Identify which cell holds the provided text, then report its [x, y] central coordinate. 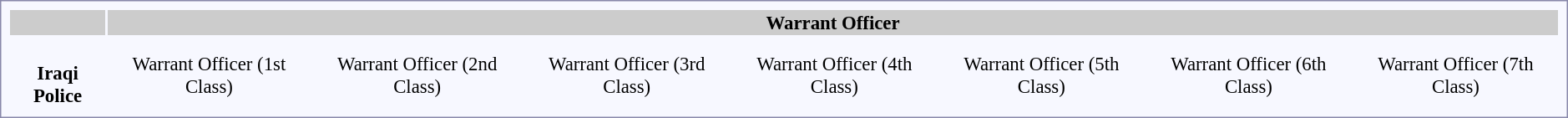
Warrant Officer (5th Class) [1042, 75]
Warrant Officer (2nd Class) [417, 75]
Warrant Officer (3rd Class) [627, 75]
Warrant Officer (1st Class) [209, 75]
Warrant Officer (7th Class) [1456, 75]
Warrant Officer [833, 23]
Warrant Officer (6th Class) [1249, 75]
Iraqi Police [58, 73]
Warrant Officer (4th Class) [835, 75]
